Identify which cell holds the provided text, then report its [X, Y] central coordinate. 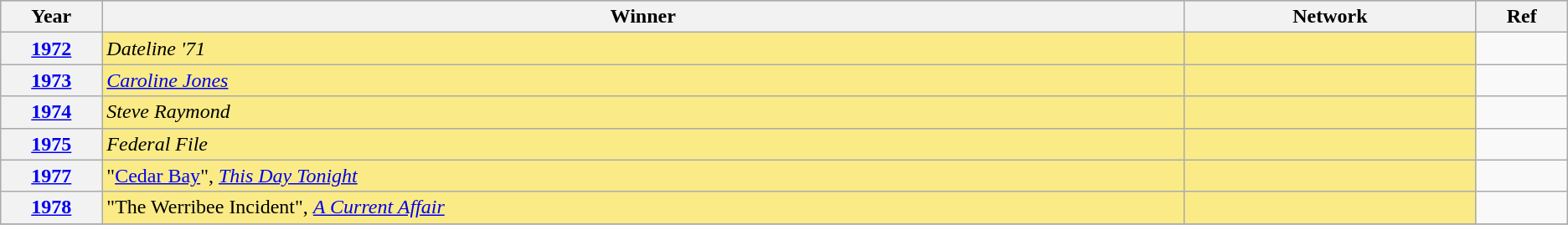
Caroline Jones [643, 80]
"Cedar Bay", This Day Tonight [643, 176]
1975 [52, 144]
Winner [643, 17]
Network [1330, 17]
Ref [1521, 17]
1974 [52, 112]
Steve Raymond [643, 112]
1978 [52, 207]
1973 [52, 80]
1977 [52, 176]
Year [52, 17]
"The Werribee Incident", A Current Affair [643, 207]
Federal File [643, 144]
Dateline '71 [643, 49]
1972 [52, 49]
